Pinpoint the cell where the given text exists, returning its [X, Y] midpoint coordinate. 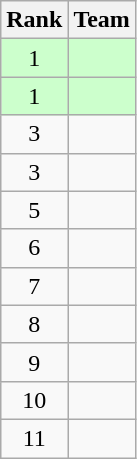
10 [34, 400]
8 [34, 324]
9 [34, 362]
5 [34, 210]
Rank [34, 20]
Team [102, 20]
7 [34, 286]
6 [34, 248]
11 [34, 438]
